Return [X, Y] of the center of cell containing provided text 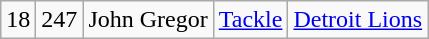
247 [60, 20]
18 [18, 20]
John Gregor [148, 20]
Detroit Lions [358, 20]
Tackle [250, 20]
